Pinpoint the cell where the given text exists, returning its [X, Y] midpoint coordinate. 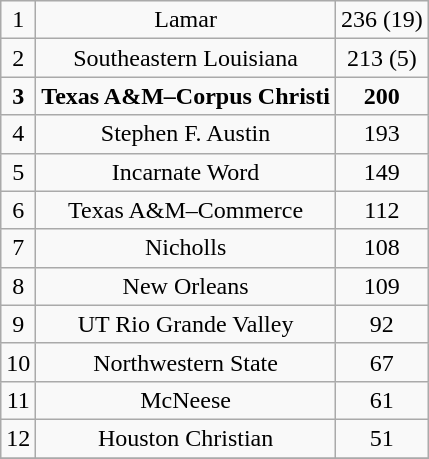
Nicholls [186, 248]
51 [382, 438]
9 [18, 324]
11 [18, 400]
200 [382, 96]
112 [382, 210]
Stephen F. Austin [186, 134]
236 (19) [382, 20]
2 [18, 58]
108 [382, 248]
Incarnate Word [186, 172]
Southeastern Louisiana [186, 58]
6 [18, 210]
McNeese [186, 400]
1 [18, 20]
61 [382, 400]
12 [18, 438]
3 [18, 96]
5 [18, 172]
67 [382, 362]
193 [382, 134]
213 (5) [382, 58]
Northwestern State [186, 362]
New Orleans [186, 286]
Texas A&M–Corpus Christi [186, 96]
UT Rio Grande Valley [186, 324]
109 [382, 286]
Houston Christian [186, 438]
92 [382, 324]
7 [18, 248]
8 [18, 286]
10 [18, 362]
Texas A&M–Commerce [186, 210]
149 [382, 172]
Lamar [186, 20]
4 [18, 134]
